For the text-containing cell, return its midpoint in [X, Y] coordinate format. 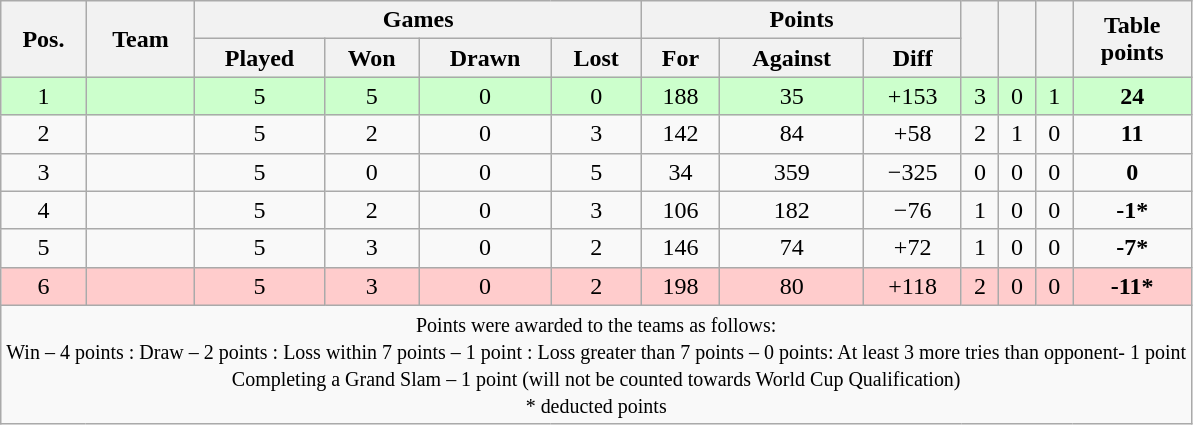
Points [802, 20]
84 [791, 134]
Against [791, 58]
80 [791, 286]
4 [44, 210]
142 [681, 134]
188 [681, 96]
+72 [913, 248]
-7* [1132, 248]
Games [418, 20]
11 [1132, 134]
−325 [913, 172]
Drawn [485, 58]
Team [140, 39]
35 [791, 96]
198 [681, 286]
Tablepoints [1132, 39]
+153 [913, 96]
For [681, 58]
6 [44, 286]
34 [681, 172]
+118 [913, 286]
106 [681, 210]
359 [791, 172]
Played [260, 58]
Won [372, 58]
146 [681, 248]
Lost [596, 58]
−76 [913, 210]
Pos. [44, 39]
-1* [1132, 210]
+58 [913, 134]
24 [1132, 96]
-11* [1132, 286]
Diff [913, 58]
74 [791, 248]
182 [791, 210]
